Scan for the cell matching the given text and deliver its (x, y) coordinate at center. 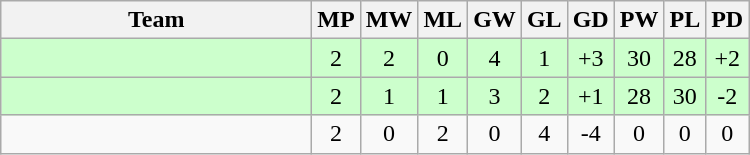
GD (590, 20)
PD (728, 20)
-4 (590, 134)
GL (544, 20)
Team (156, 20)
MP (336, 20)
+1 (590, 96)
GW (495, 20)
PW (639, 20)
3 (495, 96)
-2 (728, 96)
+3 (590, 58)
MW (389, 20)
PL (685, 20)
ML (443, 20)
+2 (728, 58)
